For the text-containing cell, return its midpoint in (X, Y) coordinate format. 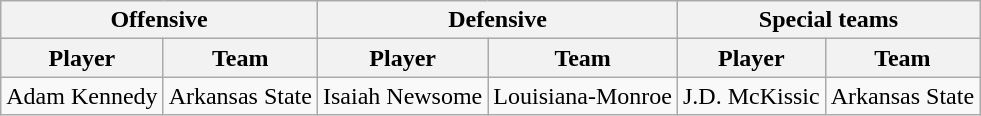
Louisiana-Monroe (583, 96)
Special teams (828, 20)
Isaiah Newsome (402, 96)
Defensive (497, 20)
Adam Kennedy (82, 96)
J.D. McKissic (751, 96)
Offensive (160, 20)
